Provide the (x, y) coordinate of the cell's center where the given text is located.  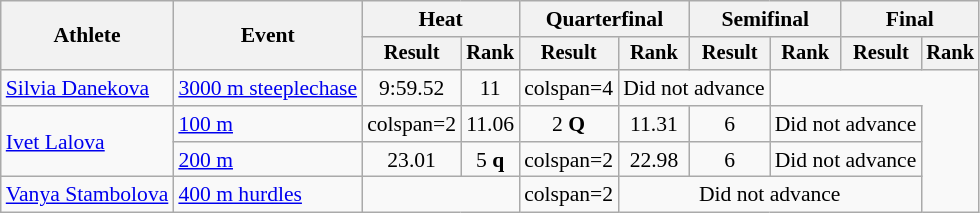
3000 m steeplechase (268, 88)
Silvia Danekova (88, 88)
Ivet Lalova (88, 142)
11 (490, 88)
11.31 (654, 124)
9:59.52 (412, 88)
Event (268, 36)
Final (910, 19)
22.98 (654, 160)
23.01 (412, 160)
Quarterfinal (604, 19)
Semifinal (766, 19)
100 m (268, 124)
Heat (440, 19)
400 m hurdles (268, 195)
Athlete (88, 36)
11.06 (490, 124)
Vanya Stambolova (88, 195)
2 Q (568, 124)
5 q (490, 160)
colspan=4 (568, 88)
200 m (268, 160)
